Output the [x, y] coordinate of the center of the cell containing the given text.  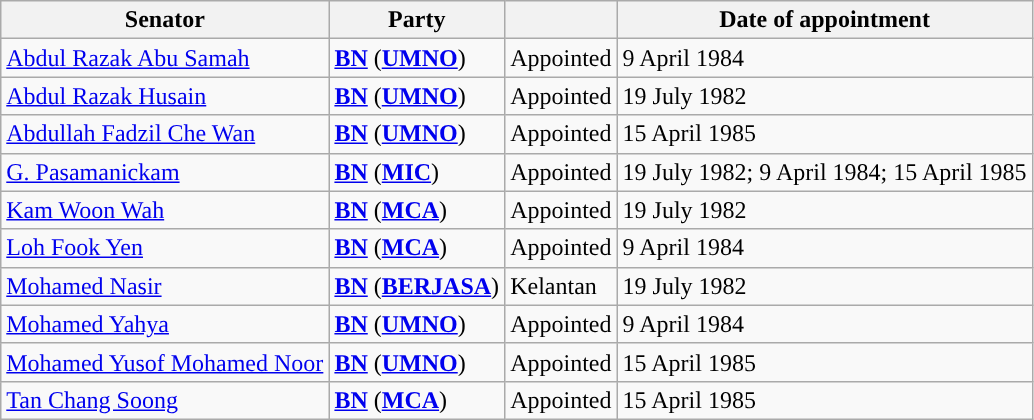
Tan Chang Soong [165, 400]
Loh Fook Yen [165, 248]
Abdul Razak Husain [165, 96]
Mohamed Yahya [165, 324]
Abdullah Fadzil Che Wan [165, 134]
G. Pasamanickam [165, 172]
BN (MIC) [417, 172]
Abdul Razak Abu Samah [165, 58]
Mohamed Nasir [165, 286]
Date of appointment [824, 20]
Mohamed Yusof Mohamed Noor [165, 362]
Party [417, 20]
Kelantan [561, 286]
BN (BERJASA) [417, 286]
Kam Woon Wah [165, 210]
19 July 1982; 9 April 1984; 15 April 1985 [824, 172]
Senator [165, 20]
